Output the (x, y) coordinate of the center of the cell containing the given text.  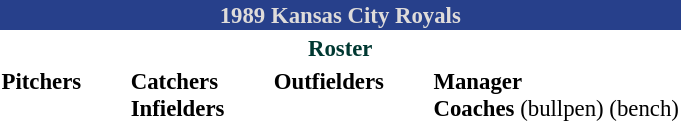
1989 Kansas City Royals (340, 15)
Roster (340, 48)
